Output the [X, Y] coordinate of the center of the cell containing the given text.  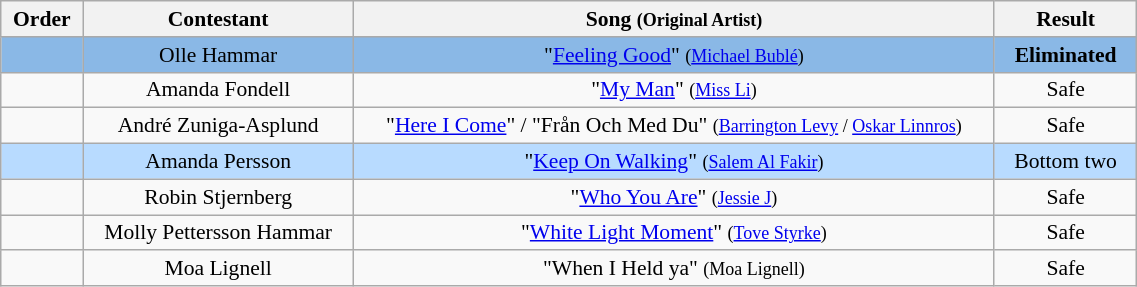
"Feeling Good" (Michael Bublé) [674, 55]
"When I Held ya" (Moa Lignell) [674, 269]
Moa Lignell [218, 269]
Olle Hammar [218, 55]
Eliminated [1065, 55]
Contestant [218, 19]
Order [42, 19]
Bottom two [1065, 162]
"Who You Are" (Jessie J) [674, 197]
André Zuniga-Asplund [218, 126]
Molly Pettersson Hammar [218, 233]
Amanda Fondell [218, 90]
Robin Stjernberg [218, 197]
Amanda Persson [218, 162]
Song (Original Artist) [674, 19]
"White Light Moment" (Tove Styrke) [674, 233]
"Keep On Walking" (Salem Al Fakir) [674, 162]
"My Man" (Miss Li) [674, 90]
Result [1065, 19]
"Here I Come" / "Från Och Med Du" (Barrington Levy / Oskar Linnros) [674, 126]
